For the text-containing cell, return its midpoint in [X, Y] coordinate format. 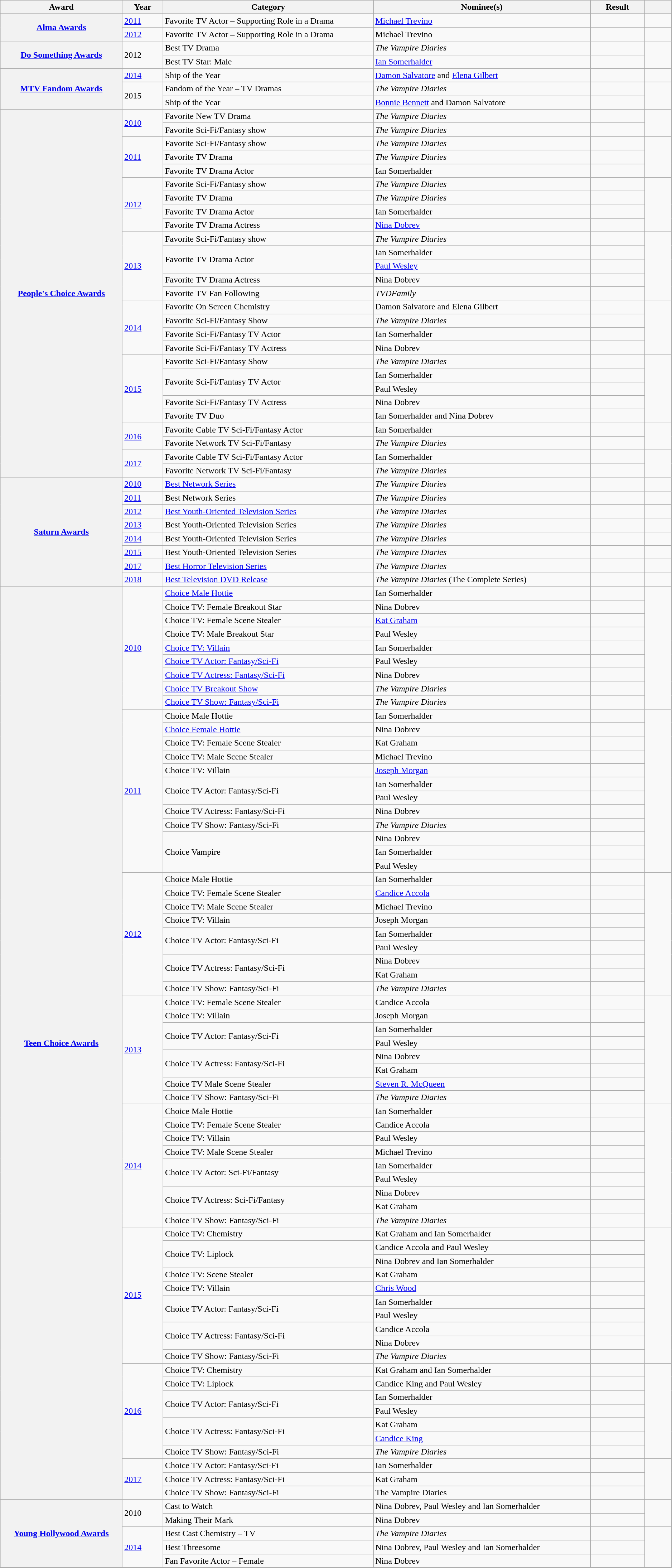
Fan Favorite Actor – Female [268, 1561]
Best Threesome [268, 1547]
Award [62, 7]
Alma Awards [62, 28]
Fandom of the Year – TV Dramas [268, 89]
Steven R. McQueen [482, 1084]
Making Their Mark [268, 1520]
Candice King and Paul Wesley [482, 1384]
Best Television DVD Release [268, 579]
Candice King [482, 1438]
Year [143, 7]
Favorite TV Duo [268, 416]
Choice TV: Male Breakout Star [268, 634]
Ian Somerhalder and Nina Dobrev [482, 416]
Choice TV Male Scene Stealer [268, 1084]
Do Something Awards [62, 55]
Choice Female Hottie [268, 729]
Chris Wood [482, 1288]
Best TV Star: Male [268, 62]
Best Cast Chemistry – TV [268, 1534]
Result [618, 7]
Favorite TV Fan Following [268, 293]
Young Hollywood Awards [62, 1534]
Nina Dobrev and Ian Somerhalder [482, 1261]
MTV Fandom Awards [62, 89]
TVDFamily [482, 293]
Nominee(s) [482, 7]
Favorite New TV Drama [268, 116]
The Vampire Diaries (The Complete Series) [482, 579]
Choice TV Breakout Show [268, 689]
Best TV Drama [268, 48]
2018 [143, 579]
Choice TV Actor: Sci-Fi/Fantasy [268, 1172]
Saturn Awards [62, 532]
Choice TV Actress: Sci-Fi/Fantasy [268, 1200]
Teen Choice Awards [62, 1043]
Choice TV: Female Breakout Star [268, 607]
Category [268, 7]
People's Choice Awards [62, 293]
Cast to Watch [268, 1506]
Candice Accola and Paul Wesley [482, 1247]
Bonnie Bennett and Damon Salvatore [482, 102]
Favorite On Screen Chemistry [268, 307]
Choice Vampire [268, 852]
Choice TV: Scene Stealer [268, 1275]
Best Horror Television Series [268, 566]
